Output the [x, y] coordinate of the center of the cell containing the given text.  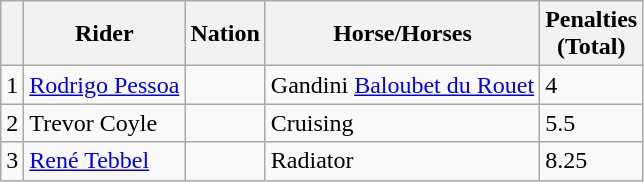
Trevor Coyle [104, 123]
3 [12, 161]
2 [12, 123]
Rider [104, 34]
Gandini Baloubet du Rouet [402, 85]
Radiator [402, 161]
René Tebbel [104, 161]
Cruising [402, 123]
Nation [225, 34]
8.25 [592, 161]
Rodrigo Pessoa [104, 85]
5.5 [592, 123]
Horse/Horses [402, 34]
4 [592, 85]
1 [12, 85]
Penalties(Total) [592, 34]
